Find where the given text appears and provide that cell's center as [X, Y] coordinate. 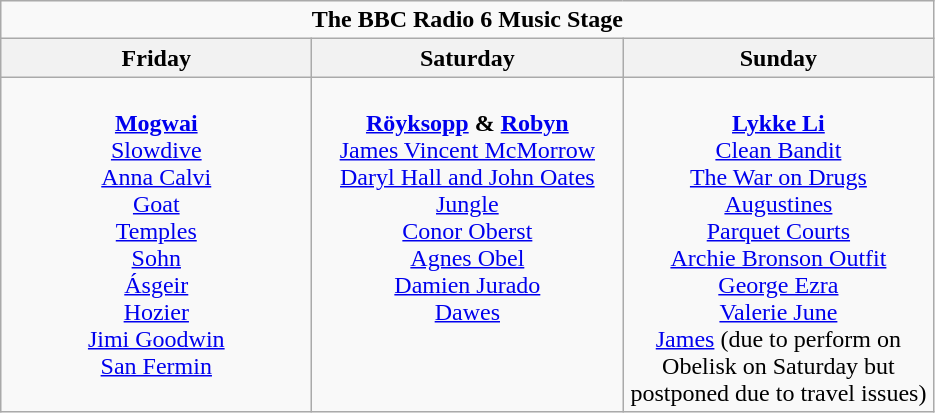
Sunday [778, 58]
Saturday [468, 58]
Röyksopp & Robyn James Vincent McMorrow Daryl Hall and John Oates Jungle Conor Oberst Agnes Obel Damien Jurado Dawes [468, 244]
Friday [156, 58]
Mogwai Slowdive Anna Calvi Goat Temples Sohn Ásgeir Hozier Jimi Goodwin San Fermin [156, 244]
The BBC Radio 6 Music Stage [468, 20]
